Identify which cell holds the provided text, then report its [X, Y] central coordinate. 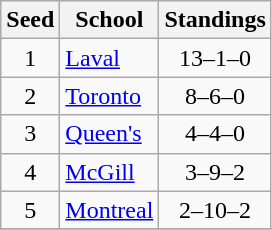
5 [30, 210]
4 [30, 172]
1 [30, 58]
8–6–0 [215, 96]
Toronto [110, 96]
School [110, 20]
13–1–0 [215, 58]
2–10–2 [215, 210]
Standings [215, 20]
2 [30, 96]
Queen's [110, 134]
Montreal [110, 210]
Laval [110, 58]
McGill [110, 172]
4–4–0 [215, 134]
3–9–2 [215, 172]
3 [30, 134]
Seed [30, 20]
